Detect which cell encompasses the target text, then output its [X, Y] center coordinate. 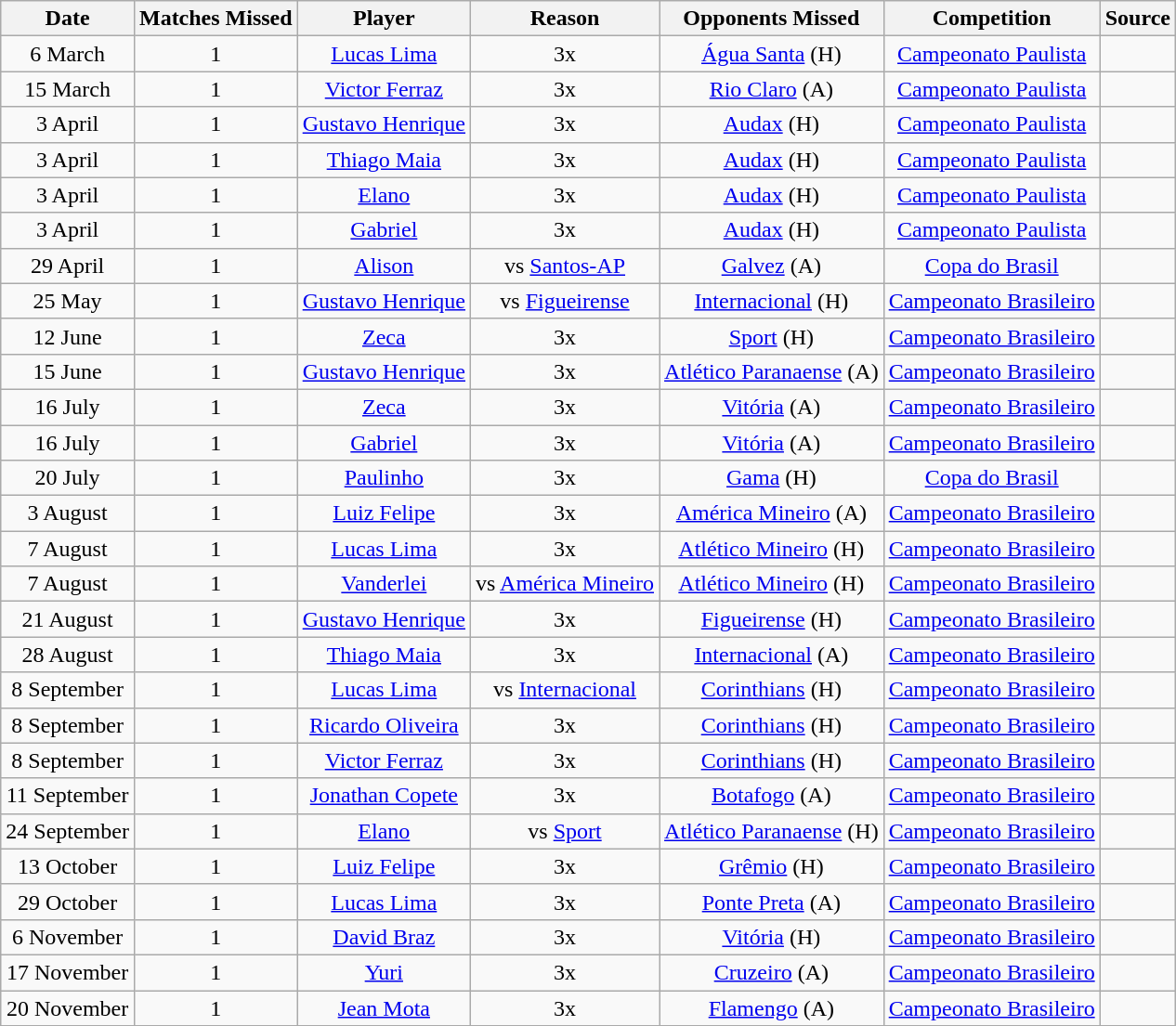
Rio Claro (A) [772, 89]
Água Santa (H) [772, 54]
Paulinho [384, 478]
Gama (H) [772, 478]
Flamengo (A) [772, 1007]
Alison [384, 266]
vs Santos-AP [565, 266]
15 March [68, 89]
Reason [565, 19]
6 March [68, 54]
Cruzeiro (A) [772, 972]
21 August [68, 619]
29 April [68, 266]
Jonathan Copete [384, 796]
Vanderlei [384, 584]
Ponte Preta (A) [772, 902]
vs Figueirense [565, 301]
Galvez (A) [772, 266]
Date [68, 19]
vs América Mineiro [565, 584]
Player [384, 19]
vs Sport [565, 831]
Internacional (H) [772, 301]
13 October [68, 866]
Matches Missed [216, 19]
Ricardo Oliveira [384, 725]
Sport (H) [772, 336]
3 August [68, 513]
29 October [68, 902]
6 November [68, 937]
20 November [68, 1007]
Grêmio (H) [772, 866]
Atlético Paranaense (A) [772, 371]
Opponents Missed [772, 19]
24 September [68, 831]
Internacional (A) [772, 655]
17 November [68, 972]
15 June [68, 371]
25 May [68, 301]
Competition [992, 19]
vs Internacional [565, 690]
América Mineiro (A) [772, 513]
Source [1137, 19]
David Braz [384, 937]
Figueirense (H) [772, 619]
Vitória (H) [772, 937]
11 September [68, 796]
12 June [68, 336]
Jean Mota [384, 1007]
Botafogo (A) [772, 796]
Atlético Paranaense (H) [772, 831]
20 July [68, 478]
Yuri [384, 972]
28 August [68, 655]
